Search for the cell housing the specified text and yield its [x, y] center coordinate. 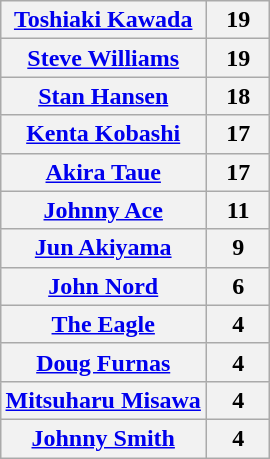
Stan Hansen [103, 96]
Johnny Smith [103, 438]
The Eagle [103, 324]
11 [238, 210]
Akira Taue [103, 172]
Kenta Kobashi [103, 134]
18 [238, 96]
6 [238, 286]
John Nord [103, 286]
Johnny Ace [103, 210]
Toshiaki Kawada [103, 20]
Doug Furnas [103, 362]
Mitsuharu Misawa [103, 400]
9 [238, 248]
Jun Akiyama [103, 248]
Steve Williams [103, 58]
